Determine the [X, Y] coordinate at the center of the cell enclosing the given text.  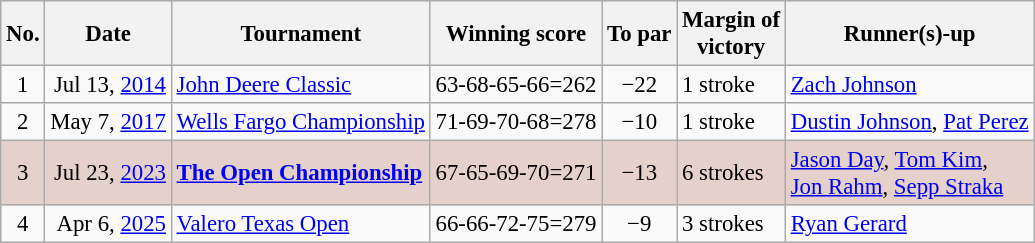
Valero Texas Open [300, 224]
1 [23, 85]
Tournament [300, 34]
−10 [640, 122]
Runner(s)-up [910, 34]
−9 [640, 224]
63-68-65-66=262 [516, 85]
Dustin Johnson, Pat Perez [910, 122]
Date [108, 34]
Jul 23, 2023 [108, 174]
Zach Johnson [910, 85]
The Open Championship [300, 174]
To par [640, 34]
Winning score [516, 34]
71-69-70-68=278 [516, 122]
Jason Day, Tom Kim, Jon Rahm, Sepp Straka [910, 174]
Ryan Gerard [910, 224]
2 [23, 122]
3 [23, 174]
Margin ofvictory [732, 34]
No. [23, 34]
3 strokes [732, 224]
−22 [640, 85]
Apr 6, 2025 [108, 224]
May 7, 2017 [108, 122]
Wells Fargo Championship [300, 122]
4 [23, 224]
67-65-69-70=271 [516, 174]
−13 [640, 174]
Jul 13, 2014 [108, 85]
John Deere Classic [300, 85]
66-66-72-75=279 [516, 224]
6 strokes [732, 174]
